Pinpoint the cell where the given text exists, returning its [X, Y] midpoint coordinate. 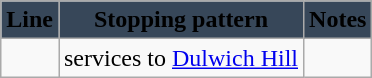
Notes [338, 20]
services to Dulwich Hill [180, 58]
Stopping pattern [180, 20]
Line [30, 20]
